For the text-containing cell, return its midpoint in (X, Y) coordinate format. 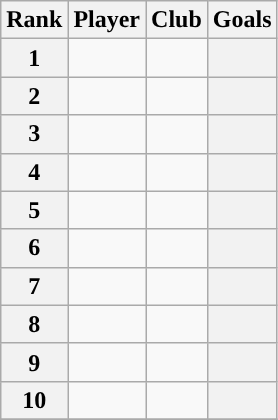
Club (177, 20)
10 (34, 400)
9 (34, 362)
Goals (242, 20)
2 (34, 96)
1 (34, 58)
4 (34, 172)
7 (34, 286)
8 (34, 324)
Rank (34, 20)
Player (107, 20)
6 (34, 248)
5 (34, 210)
3 (34, 134)
